Scan for the cell matching the given text and deliver its (X, Y) coordinate at center. 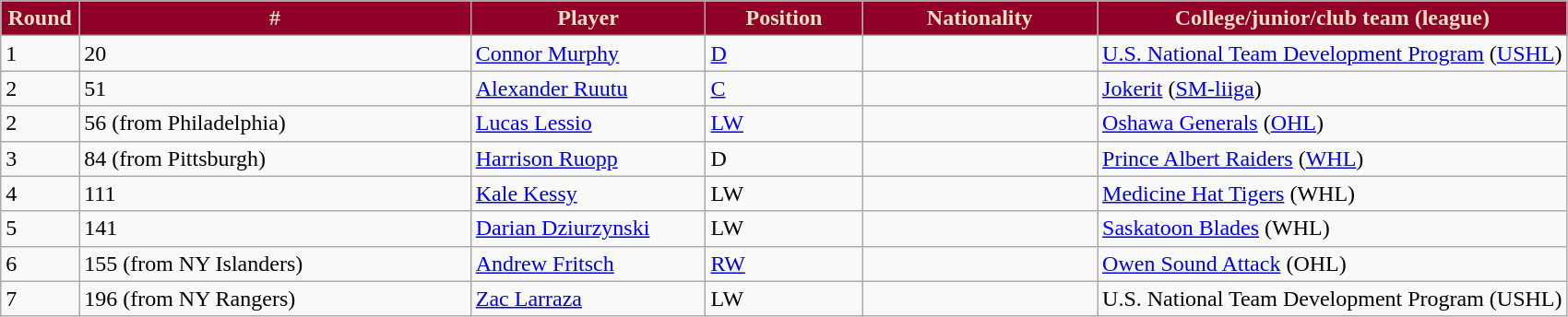
111 (275, 194)
155 (from NY Islanders) (275, 264)
5 (41, 229)
6 (41, 264)
Harrison Ruopp (588, 158)
Connor Murphy (588, 53)
84 (from Pittsburgh) (275, 158)
Lucas Lessio (588, 123)
Round (41, 18)
College/junior/club team (league) (1333, 18)
Zac Larraza (588, 299)
C (784, 88)
Position (784, 18)
1 (41, 53)
7 (41, 299)
Jokerit (SM-liiga) (1333, 88)
# (275, 18)
Player (588, 18)
Oshawa Generals (OHL) (1333, 123)
RW (784, 264)
51 (275, 88)
Andrew Fritsch (588, 264)
4 (41, 194)
56 (from Philadelphia) (275, 123)
Owen Sound Attack (OHL) (1333, 264)
Nationality (980, 18)
20 (275, 53)
196 (from NY Rangers) (275, 299)
Darian Dziurzynski (588, 229)
Medicine Hat Tigers (WHL) (1333, 194)
Prince Albert Raiders (WHL) (1333, 158)
Kale Kessy (588, 194)
Saskatoon Blades (WHL) (1333, 229)
141 (275, 229)
3 (41, 158)
Alexander Ruutu (588, 88)
